Identify which cell holds the provided text, then report its [x, y] central coordinate. 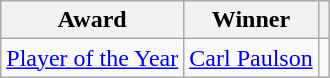
Carl Paulson [251, 58]
Winner [251, 20]
Award [92, 20]
Player of the Year [92, 58]
